For the text-containing cell, return its midpoint in [x, y] coordinate format. 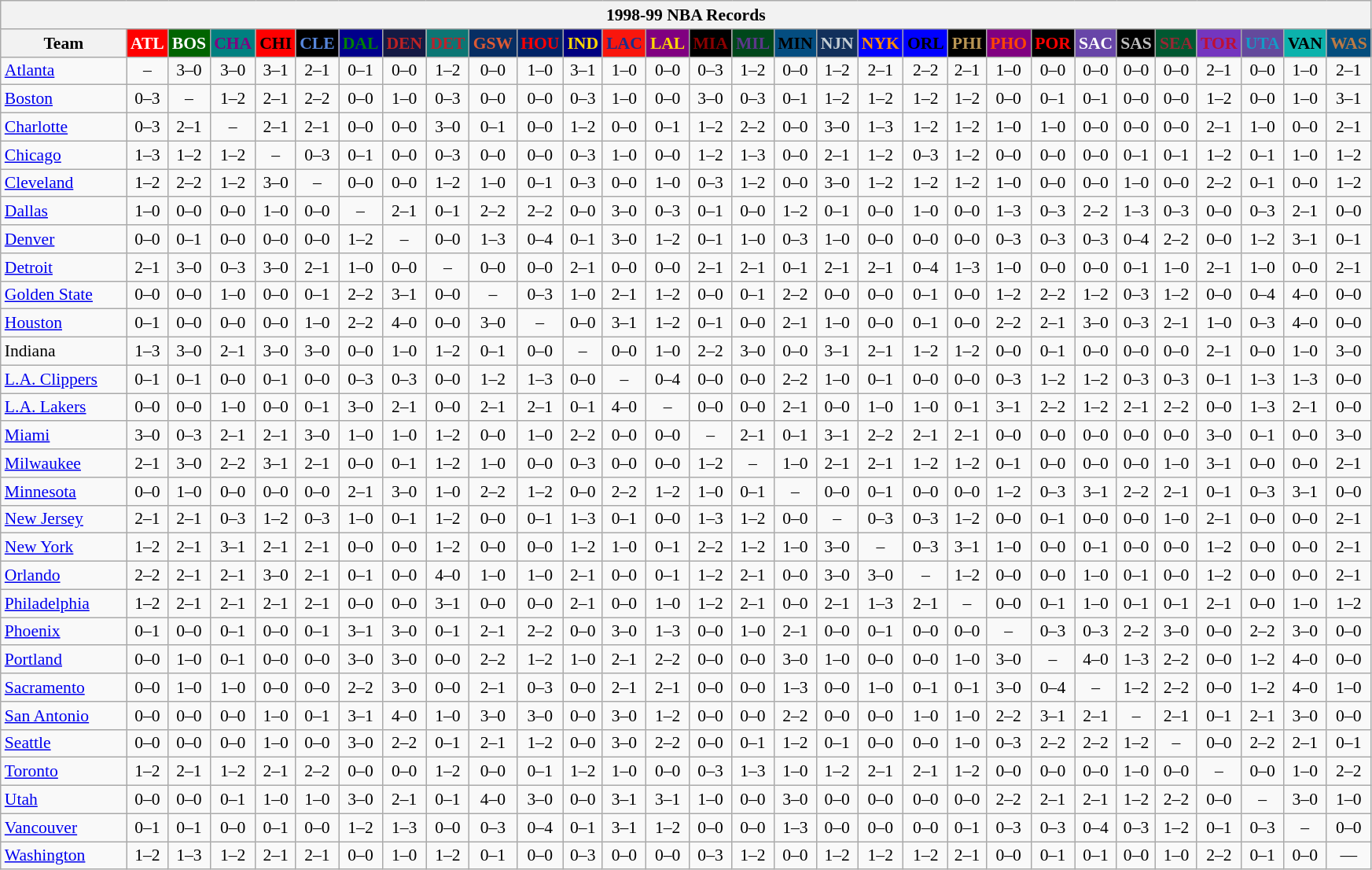
Minnesota [64, 492]
ATL [148, 43]
New York [64, 547]
Washington [64, 856]
MIN [795, 43]
SEA [1176, 43]
Denver [64, 239]
CLE [318, 43]
MIL [753, 43]
Orlando [64, 576]
Indiana [64, 352]
IND [583, 43]
DET [448, 43]
WAS [1349, 43]
San Antonio [64, 716]
Vancouver [64, 828]
Team [64, 43]
Boston [64, 99]
NYK [881, 43]
VAN [1305, 43]
ORL [926, 43]
Miami [64, 436]
— [1349, 856]
LAC [624, 43]
LAL [668, 43]
DAL [361, 43]
TOR [1219, 43]
NJN [837, 43]
Portland [64, 660]
Utah [64, 800]
MIA [710, 43]
Sacramento [64, 688]
L.A. Lakers [64, 407]
DEN [404, 43]
Charlotte [64, 127]
L.A. Clippers [64, 379]
Chicago [64, 155]
POR [1053, 43]
New Jersey [64, 519]
Cleveland [64, 183]
Toronto [64, 772]
Atlanta [64, 71]
PHI [967, 43]
Seattle [64, 743]
Philadelphia [64, 603]
Houston [64, 323]
BOS [189, 43]
UTA [1263, 43]
CHI [275, 43]
GSW [494, 43]
Dallas [64, 212]
PHO [1008, 43]
1998-99 NBA Records [686, 15]
CHA [233, 43]
HOU [539, 43]
SAC [1096, 43]
Phoenix [64, 632]
Golden State [64, 295]
Detroit [64, 267]
SAS [1136, 43]
Milwaukee [64, 463]
